Pinpoint the cell where the given text exists, returning its [X, Y] midpoint coordinate. 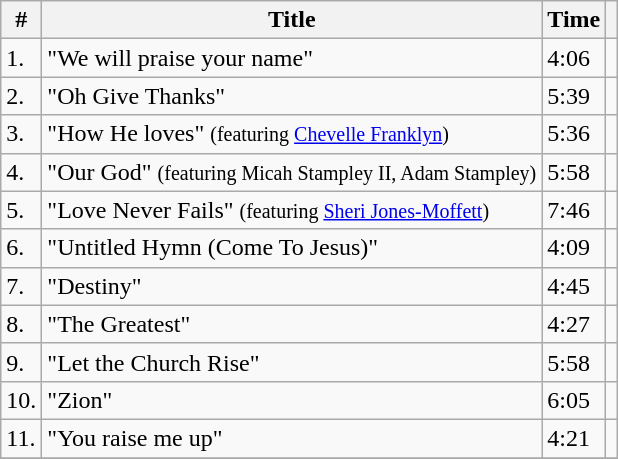
5. [22, 210]
"Untitled Hymn (Come To Jesus)" [292, 248]
"How He loves" (featuring Chevelle Franklyn) [292, 134]
4:45 [574, 286]
10. [22, 400]
"Destiny" [292, 286]
11. [22, 438]
"Oh Give Thanks" [292, 96]
"Zion" [292, 400]
1. [22, 58]
"Love Never Fails" (featuring Sheri Jones-Moffett) [292, 210]
4:06 [574, 58]
Title [292, 20]
4:27 [574, 324]
5:36 [574, 134]
6:05 [574, 400]
"Let the Church Rise" [292, 362]
4:09 [574, 248]
"Our God" (featuring Micah Stampley II, Adam Stampley) [292, 172]
9. [22, 362]
7:46 [574, 210]
6. [22, 248]
2. [22, 96]
"The Greatest" [292, 324]
"You raise me up" [292, 438]
7. [22, 286]
Time [574, 20]
3. [22, 134]
4. [22, 172]
4:21 [574, 438]
8. [22, 324]
# [22, 20]
"We will praise your name" [292, 58]
5:39 [574, 96]
